Return the (X, Y) coordinate for the center point of the cell that contains the specified text.  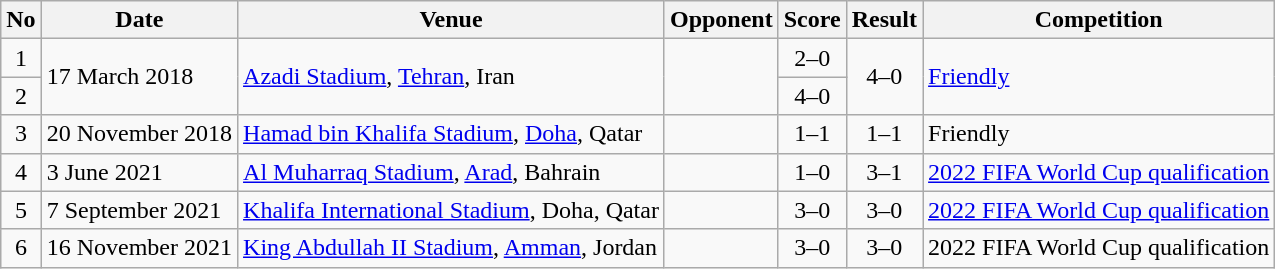
17 March 2018 (139, 77)
6 (21, 248)
3 June 2021 (139, 172)
Competition (1099, 20)
1–0 (812, 172)
Venue (452, 20)
4 (21, 172)
Date (139, 20)
Score (812, 20)
Result (884, 20)
Khalifa International Stadium, Doha, Qatar (452, 210)
2 (21, 96)
3–1 (884, 172)
Al Muharraq Stadium, Arad, Bahrain (452, 172)
1 (21, 58)
16 November 2021 (139, 248)
7 September 2021 (139, 210)
2–0 (812, 58)
5 (21, 210)
Hamad bin Khalifa Stadium, Doha, Qatar (452, 134)
3 (21, 134)
Opponent (721, 20)
Azadi Stadium, Tehran, Iran (452, 77)
No (21, 20)
King Abdullah II Stadium, Amman, Jordan (452, 248)
20 November 2018 (139, 134)
